Extract the [X, Y] coordinate from the center of the cell holding the provided text.  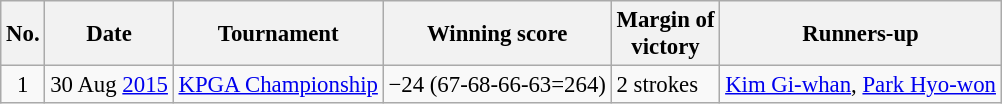
No. [23, 34]
30 Aug 2015 [109, 85]
KPGA Championship [278, 85]
Margin ofvictory [666, 34]
Runners-up [860, 34]
−24 (67-68-66-63=264) [497, 85]
2 strokes [666, 85]
Date [109, 34]
1 [23, 85]
Winning score [497, 34]
Tournament [278, 34]
Kim Gi-whan, Park Hyo-won [860, 85]
